Find where the given text appears and provide that cell's center as [X, Y] coordinate. 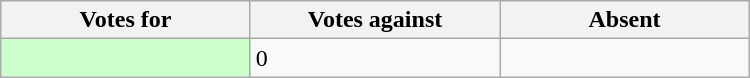
Votes against [374, 20]
0 [374, 58]
Votes for [126, 20]
Absent [625, 20]
